Identify which cell holds the provided text, then report its (x, y) central coordinate. 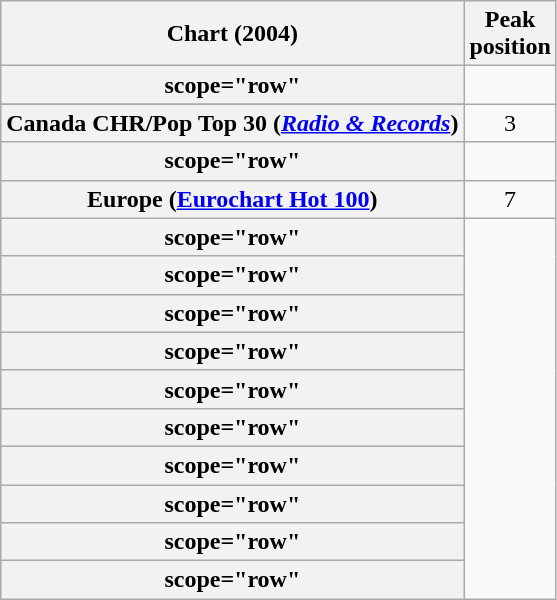
Canada CHR/Pop Top 30 (Radio & Records) (232, 123)
7 (510, 199)
Chart (2004) (232, 34)
Europe (Eurochart Hot 100) (232, 199)
3 (510, 123)
Peakposition (510, 34)
